Provide the [x, y] coordinate of the cell's center where the given text is located.  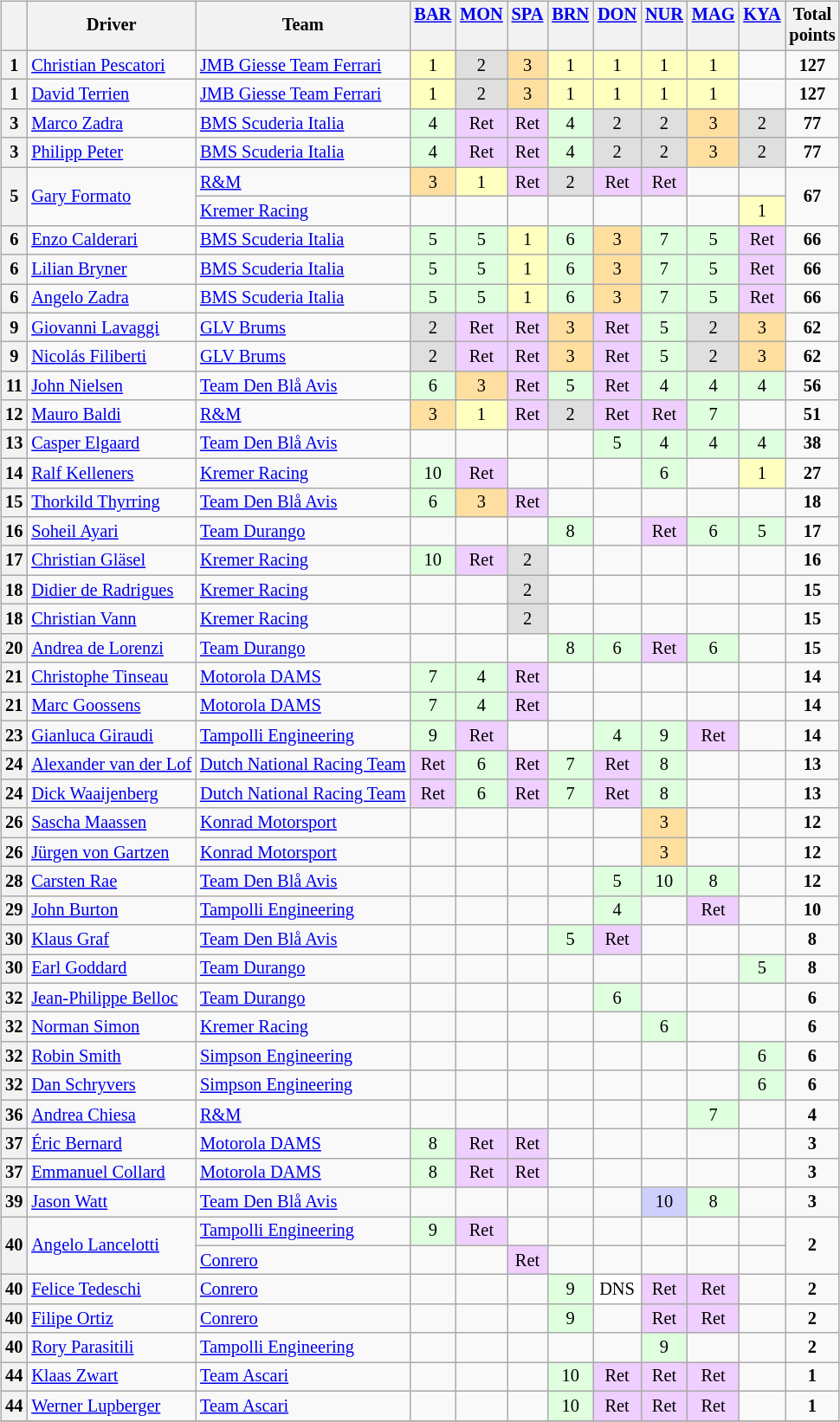
Didier de Radrigues [111, 590]
11 [14, 386]
Dan Schryvers [111, 1085]
BRN [570, 26]
Thorkild Thyrring [111, 502]
67 [812, 196]
Ralf Kelleners [111, 473]
Marco Zadra [111, 124]
Jean-Philippe Belloc [111, 998]
Angelo Zadra [111, 299]
27 [812, 473]
36 [14, 1115]
Emmanuel Collard [111, 1173]
38 [812, 444]
Éric Bernard [111, 1144]
20 [14, 648]
NUR [664, 26]
Enzo Calderari [111, 240]
Totalpoints [812, 26]
Giovanni Lavaggi [111, 327]
Andrea de Lorenzi [111, 648]
Team [303, 26]
Klaus Graf [111, 940]
Robin Smith [111, 1057]
28 [14, 882]
Jürgen von Gartzen [111, 852]
Felice Tedeschi [111, 1289]
Klaas Zwart [111, 1377]
DNS [617, 1289]
Jason Watt [111, 1202]
David Terrien [111, 94]
Lilian Bryner [111, 269]
Marc Goossens [111, 707]
Werner Lupberger [111, 1406]
29 [14, 910]
Gianluca Giraudi [111, 735]
Rory Parasitili [111, 1348]
Christian Vann [111, 619]
Dick Waaijenberg [111, 794]
KYA [762, 26]
51 [812, 415]
SPA [528, 26]
Christophe Tinseau [111, 677]
Christian Pescatori [111, 65]
Gary Formato [111, 196]
John Burton [111, 910]
MON [481, 26]
John Nielsen [111, 386]
Christian Gläsel [111, 560]
Mauro Baldi [111, 415]
Norman Simon [111, 1027]
Earl Goddard [111, 969]
39 [14, 1202]
Driver [111, 26]
Carsten Rae [111, 882]
Andrea Chiesa [111, 1115]
DON [617, 26]
23 [14, 735]
56 [812, 386]
BAR [433, 26]
Filipe Ortiz [111, 1319]
MAG [714, 26]
Angelo Lancelotti [111, 1245]
Sascha Maassen [111, 823]
Casper Elgaard [111, 444]
Nicolás Filiberti [111, 357]
Alexander van der Lof [111, 765]
Philipp Peter [111, 152]
Soheil Ayari [111, 532]
